Detect which cell encompasses the target text, then output its [X, Y] center coordinate. 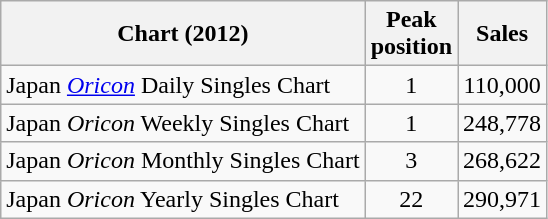
Peakposition [411, 34]
Japan Oricon Monthly Singles Chart [183, 161]
Japan Oricon Daily Singles Chart [183, 85]
3 [411, 161]
Sales [502, 34]
248,778 [502, 123]
Japan Oricon Weekly Singles Chart [183, 123]
268,622 [502, 161]
Chart (2012) [183, 34]
290,971 [502, 199]
110,000 [502, 85]
22 [411, 199]
Japan Oricon Yearly Singles Chart [183, 199]
